Identify which cell holds the provided text, then report its [x, y] central coordinate. 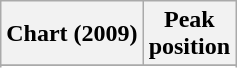
Peakposition [189, 34]
Chart (2009) [72, 34]
